Provide the [X, Y] coordinate of the cell's center where the given text is located.  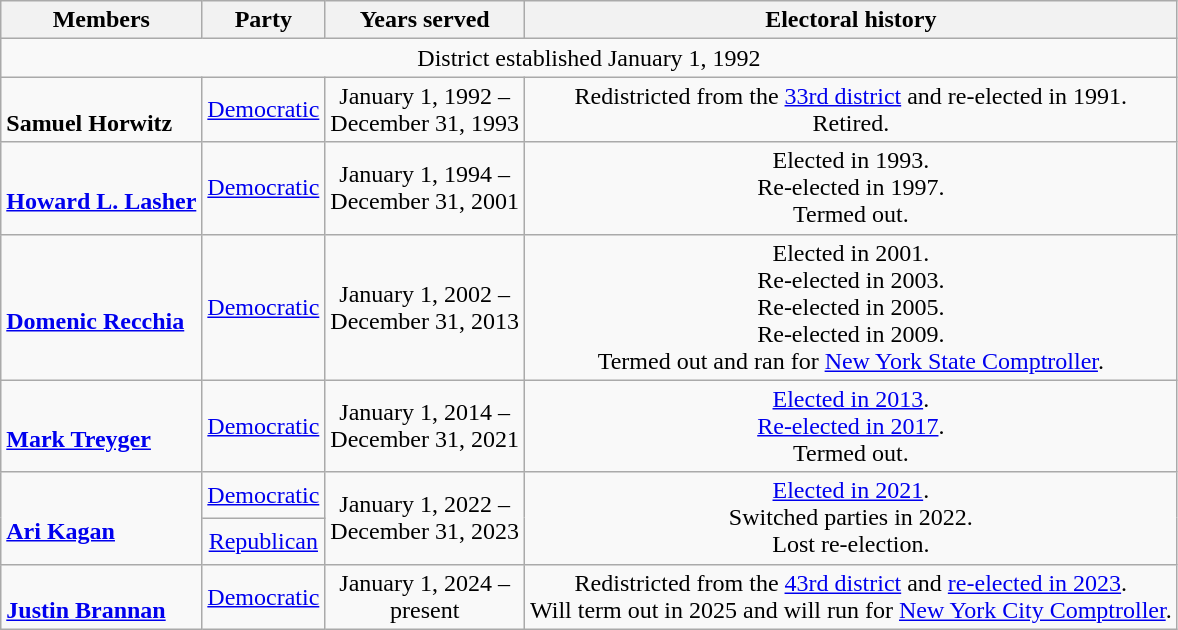
Samuel Horwitz [102, 110]
Howard L. Lasher [102, 188]
January 1, 2024 – present [425, 596]
Redistricted from the 43rd district and re-elected in 2023.Will term out in 2025 and will run for New York City Comptroller. [850, 596]
Mark Treyger [102, 426]
Years served [425, 20]
Justin Brannan [102, 596]
Party [264, 20]
Elected in 1993. Re-elected in 1997. Termed out. [850, 188]
Elected in 2013. Re-elected in 2017. Termed out. [850, 426]
January 1, 1992 – December 31, 1993 [425, 110]
Domenic Recchia [102, 307]
January 1, 2014 – December 31, 2021 [425, 426]
Members [102, 20]
Ari Kagan [102, 518]
January 1, 2022 – December 31, 2023 [425, 518]
January 1, 2002 – December 31, 2013 [425, 307]
Redistricted from the 33rd district and re-elected in 1991. Retired. [850, 110]
January 1, 1994 – December 31, 2001 [425, 188]
Elected in 2001. Re-elected in 2003. Re-elected in 2005. Re-elected in 2009. Termed out and ran for New York State Comptroller. [850, 307]
Electoral history [850, 20]
District established January 1, 1992 [589, 58]
Republican [264, 541]
Elected in 2021. Switched parties in 2022. Lost re-election. [850, 518]
